Return [X, Y] of the center of cell containing provided text 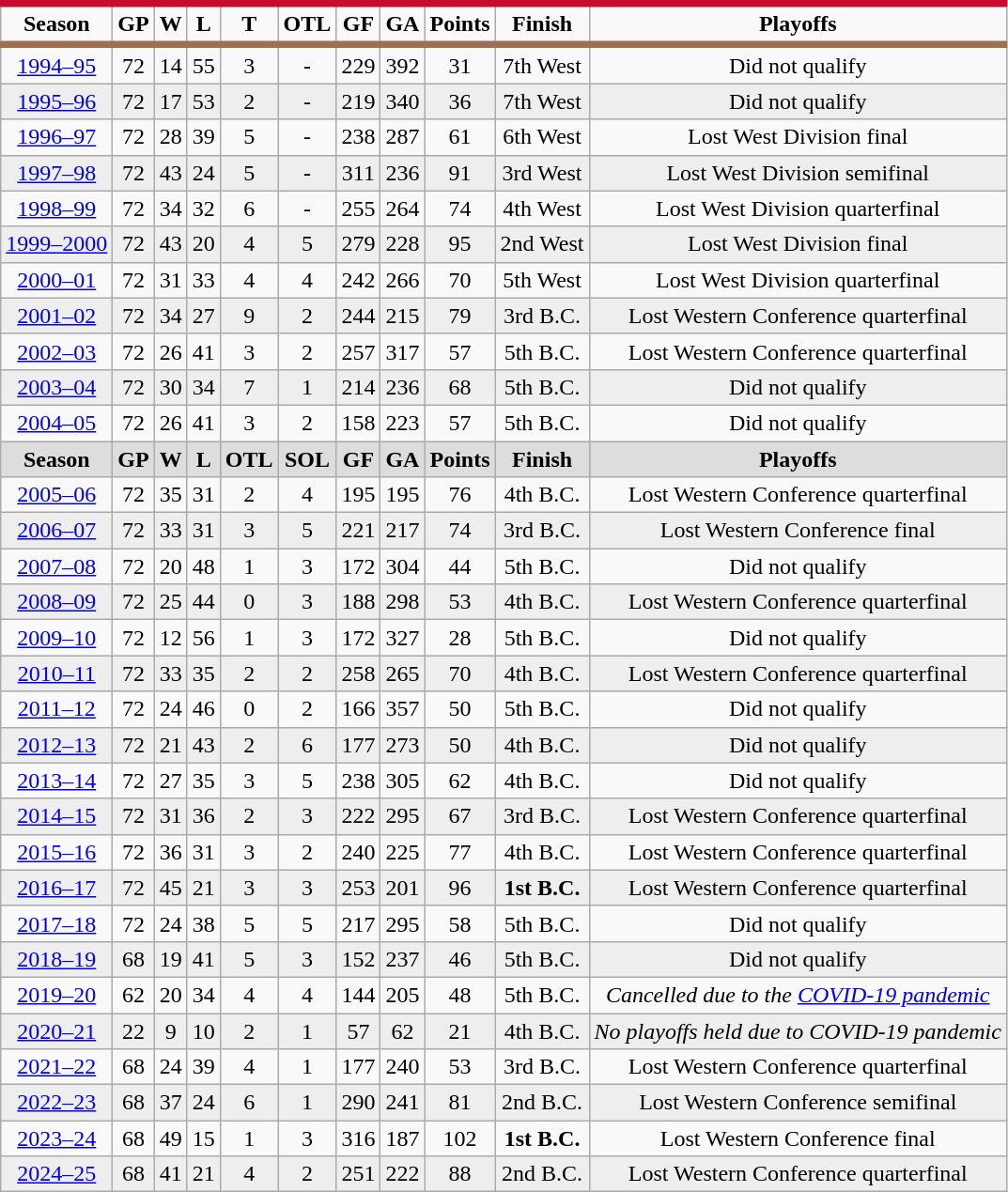
221 [359, 531]
317 [402, 351]
10 [203, 1030]
95 [460, 244]
T [249, 24]
287 [402, 137]
290 [359, 1103]
237 [402, 959]
305 [402, 781]
257 [359, 351]
2011–12 [56, 709]
144 [359, 995]
14 [171, 64]
58 [460, 923]
219 [359, 101]
2018–19 [56, 959]
158 [359, 423]
45 [171, 888]
1999–2000 [56, 244]
38 [203, 923]
225 [402, 852]
2014–15 [56, 816]
Lost Western Conference semifinal [798, 1103]
229 [359, 64]
205 [402, 995]
Lost West Division semifinal [798, 173]
2000–01 [56, 280]
166 [359, 709]
2024–25 [56, 1174]
77 [460, 852]
2013–14 [56, 781]
2007–08 [56, 566]
392 [402, 64]
22 [133, 1030]
2009–10 [56, 638]
242 [359, 280]
2012–13 [56, 745]
2020–21 [56, 1030]
316 [359, 1138]
79 [460, 316]
340 [402, 101]
2005–06 [56, 495]
81 [460, 1103]
67 [460, 816]
2003–04 [56, 387]
298 [402, 602]
214 [359, 387]
5th West [542, 280]
357 [402, 709]
1994–95 [56, 64]
12 [171, 638]
2021–22 [56, 1067]
37 [171, 1103]
SOL [307, 459]
2023–24 [56, 1138]
15 [203, 1138]
2019–20 [56, 995]
2010–11 [56, 673]
55 [203, 64]
327 [402, 638]
2022–23 [56, 1103]
2001–02 [56, 316]
91 [460, 173]
304 [402, 566]
223 [402, 423]
1995–96 [56, 101]
No playoffs held due to COVID-19 pandemic [798, 1030]
61 [460, 137]
2016–17 [56, 888]
88 [460, 1174]
279 [359, 244]
30 [171, 387]
241 [402, 1103]
258 [359, 673]
32 [203, 209]
188 [359, 602]
19 [171, 959]
102 [460, 1138]
Cancelled due to the COVID-19 pandemic [798, 995]
7 [249, 387]
255 [359, 209]
215 [402, 316]
25 [171, 602]
152 [359, 959]
266 [402, 280]
2017–18 [56, 923]
2002–03 [56, 351]
228 [402, 244]
2008–09 [56, 602]
1997–98 [56, 173]
96 [460, 888]
273 [402, 745]
251 [359, 1174]
2015–16 [56, 852]
2nd West [542, 244]
56 [203, 638]
264 [402, 209]
244 [359, 316]
3rd West [542, 173]
4th West [542, 209]
6th West [542, 137]
17 [171, 101]
2006–07 [56, 531]
49 [171, 1138]
1998–99 [56, 209]
187 [402, 1138]
1996–97 [56, 137]
311 [359, 173]
253 [359, 888]
265 [402, 673]
2004–05 [56, 423]
201 [402, 888]
76 [460, 495]
